Return [X, Y] of the center of cell containing provided text 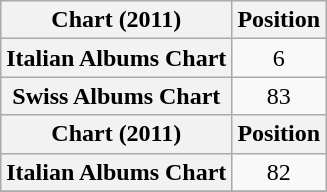
82 [279, 172]
6 [279, 58]
Swiss Albums Chart [116, 96]
83 [279, 96]
